For the text-containing cell, return its midpoint in [x, y] coordinate format. 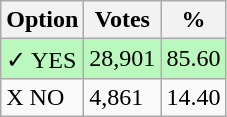
4,861 [122, 97]
X NO [42, 97]
% [194, 20]
Votes [122, 20]
Option [42, 20]
85.60 [194, 59]
✓ YES [42, 59]
14.40 [194, 97]
28,901 [122, 59]
